Detect which cell encompasses the target text, then output its [X, Y] center coordinate. 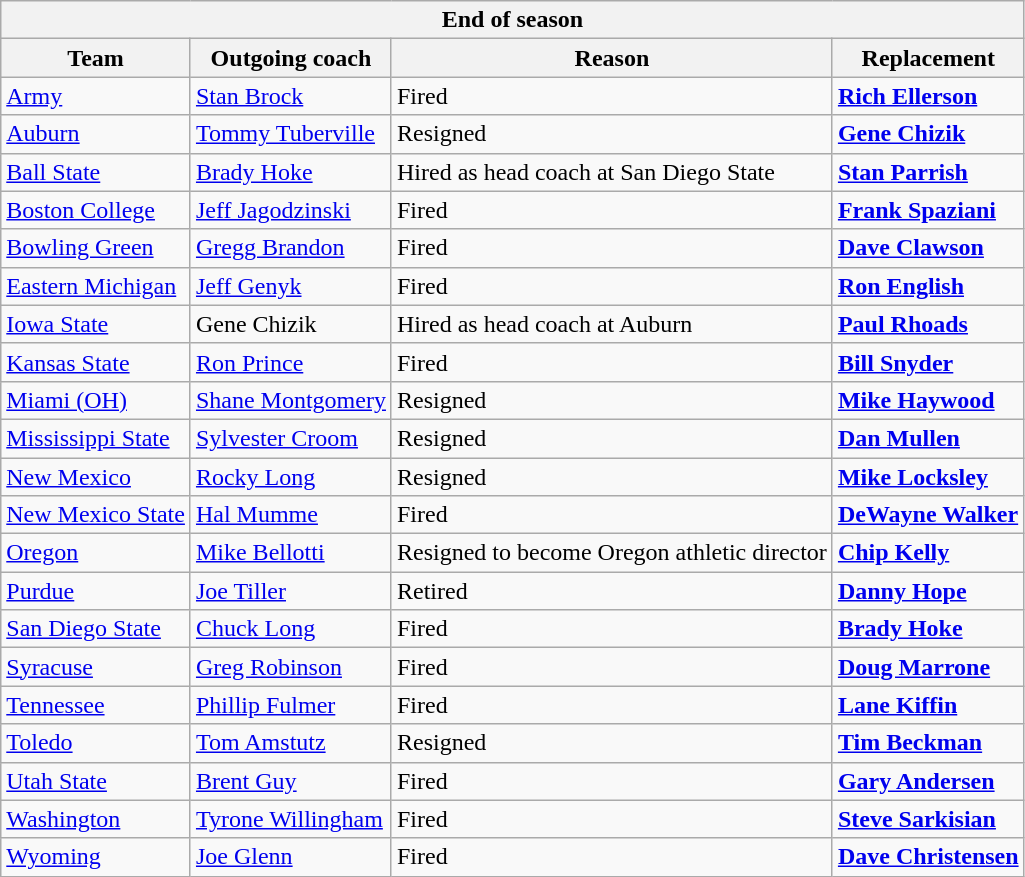
Army [96, 96]
Danny Hope [928, 591]
Eastern Michigan [96, 286]
Wyoming [96, 857]
Bill Snyder [928, 362]
Purdue [96, 591]
End of season [512, 20]
Tom Amstutz [290, 743]
Ball State [96, 172]
Brent Guy [290, 781]
Ron English [928, 286]
Jeff Jagodzinski [290, 210]
Miami (OH) [96, 400]
Ron Prince [290, 362]
Rocky Long [290, 477]
Hal Mumme [290, 515]
Tennessee [96, 705]
Boston College [96, 210]
Hired as head coach at San Diego State [612, 172]
Joe Glenn [290, 857]
Steve Sarkisian [928, 819]
DeWayne Walker [928, 515]
Frank Spaziani [928, 210]
Doug Marrone [928, 667]
Kansas State [96, 362]
Lane Kiffin [928, 705]
Tyrone Willingham [290, 819]
Rich Ellerson [928, 96]
Mississippi State [96, 438]
Gary Andersen [928, 781]
New Mexico State [96, 515]
Stan Brock [290, 96]
Syracuse [96, 667]
Chip Kelly [928, 553]
Auburn [96, 134]
Replacement [928, 58]
San Diego State [96, 629]
Joe Tiller [290, 591]
Team [96, 58]
Washington [96, 819]
Mike Haywood [928, 400]
Sylvester Croom [290, 438]
Dave Christensen [928, 857]
Mike Locksley [928, 477]
Utah State [96, 781]
Paul Rhoads [928, 324]
Greg Robinson [290, 667]
Dave Clawson [928, 248]
Stan Parrish [928, 172]
New Mexico [96, 477]
Iowa State [96, 324]
Hired as head coach at Auburn [612, 324]
Resigned to become Oregon athletic director [612, 553]
Tommy Tuberville [290, 134]
Phillip Fulmer [290, 705]
Shane Montgomery [290, 400]
Chuck Long [290, 629]
Dan Mullen [928, 438]
Retired [612, 591]
Mike Bellotti [290, 553]
Gregg Brandon [290, 248]
Reason [612, 58]
Outgoing coach [290, 58]
Bowling Green [96, 248]
Jeff Genyk [290, 286]
Oregon [96, 553]
Tim Beckman [928, 743]
Toledo [96, 743]
